Scan for the cell matching the given text and deliver its [X, Y] coordinate at center. 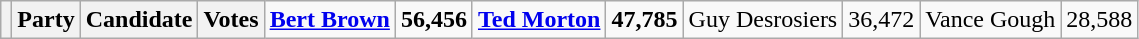
Guy Desrosiers [763, 20]
Ted Morton [539, 20]
Party [46, 20]
Candidate [139, 20]
47,785 [644, 20]
36,472 [882, 20]
Votes [231, 20]
Vance Gough [990, 20]
Bert Brown [330, 20]
28,588 [1100, 20]
56,456 [434, 20]
